Search for the cell housing the specified text and yield its (X, Y) center coordinate. 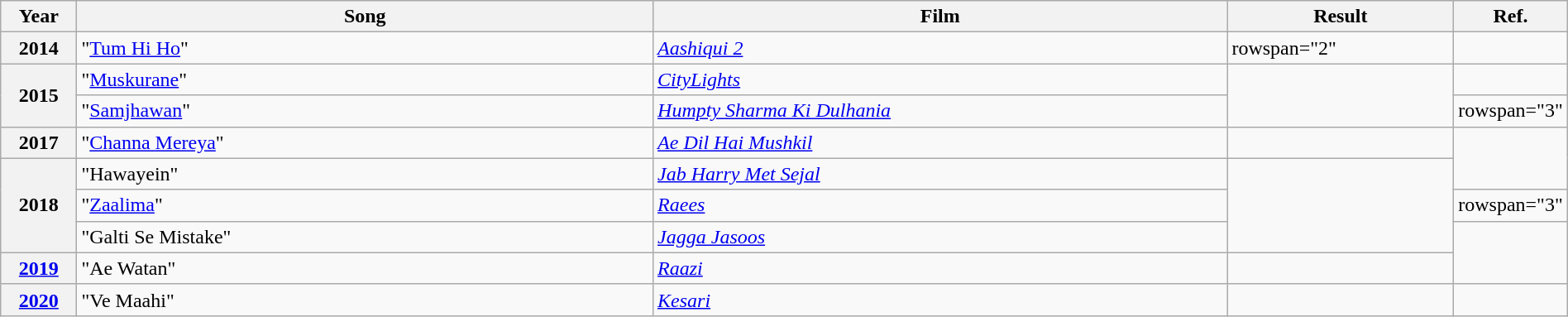
Aashiqui 2 (940, 48)
2014 (39, 48)
Film (940, 17)
"Channa Mereya" (366, 142)
Song (366, 17)
2017 (39, 142)
Jab Harry Met Sejal (940, 174)
"Tum Hi Ho" (366, 48)
"Galti Se Mistake" (366, 237)
2019 (39, 268)
Result (1341, 17)
Ae Dil Hai Mushkil (940, 142)
Jagga Jasoos (940, 237)
"Muskurane" (366, 79)
Year (39, 17)
2020 (39, 300)
2015 (39, 95)
"Samjhawan" (366, 111)
"Zaalima" (366, 205)
Kesari (940, 300)
CityLights (940, 79)
"Ve Maahi" (366, 300)
Raazi (940, 268)
Ref. (1511, 17)
Raees (940, 205)
"Hawayein" (366, 174)
"Ae Watan" (366, 268)
2018 (39, 205)
rowspan="2" (1341, 48)
Humpty Sharma Ki Dulhania (940, 111)
